Locate the cell with the specified text and output its [X, Y] center coordinate. 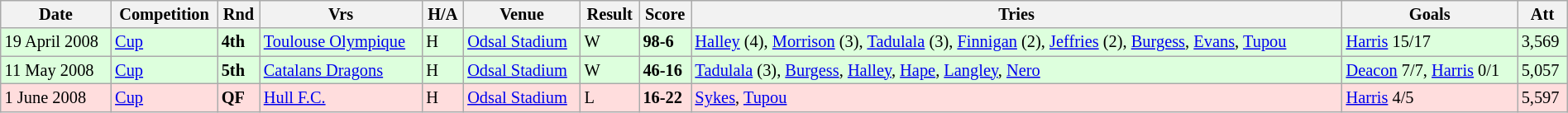
Score [665, 14]
Venue [521, 14]
46-16 [665, 70]
Goals [1430, 14]
19 April 2008 [56, 42]
QF [238, 97]
Hull F.C. [341, 97]
Halley (4), Morrison (3), Tadulala (3), Finnigan (2), Jeffries (2), Burgess, Evans, Tupou [1017, 42]
11 May 2008 [56, 70]
16-22 [665, 97]
Rnd [238, 14]
1 June 2008 [56, 97]
5,597 [1542, 97]
Harris 4/5 [1430, 97]
Catalans Dragons [341, 70]
Deacon 7/7, Harris 0/1 [1430, 70]
H/A [442, 14]
Vrs [341, 14]
Att [1542, 14]
Harris 15/17 [1430, 42]
5,057 [1542, 70]
98-6 [665, 42]
3,569 [1542, 42]
5th [238, 70]
Tadulala (3), Burgess, Halley, Hape, Langley, Nero [1017, 70]
Toulouse Olympique [341, 42]
Tries [1017, 14]
L [610, 97]
Competition [164, 14]
Date [56, 14]
4th [238, 42]
Sykes, Tupou [1017, 97]
Result [610, 14]
